Determine the (X, Y) coordinate at the center of the cell enclosing the given text.  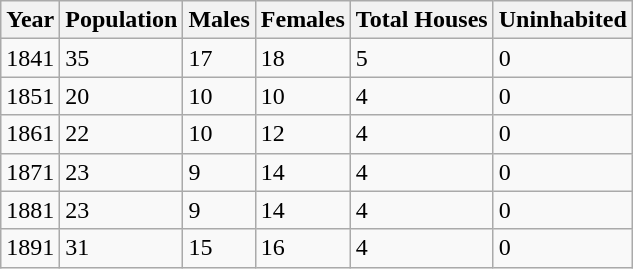
35 (122, 58)
1861 (30, 134)
12 (302, 134)
18 (302, 58)
5 (422, 58)
22 (122, 134)
31 (122, 248)
Year (30, 20)
1851 (30, 96)
1881 (30, 210)
16 (302, 248)
Uninhabited (562, 20)
1871 (30, 172)
Males (219, 20)
1891 (30, 248)
Total Houses (422, 20)
Population (122, 20)
20 (122, 96)
Females (302, 20)
15 (219, 248)
1841 (30, 58)
17 (219, 58)
